Return the (X, Y) coordinate for the center point of the cell that contains the specified text.  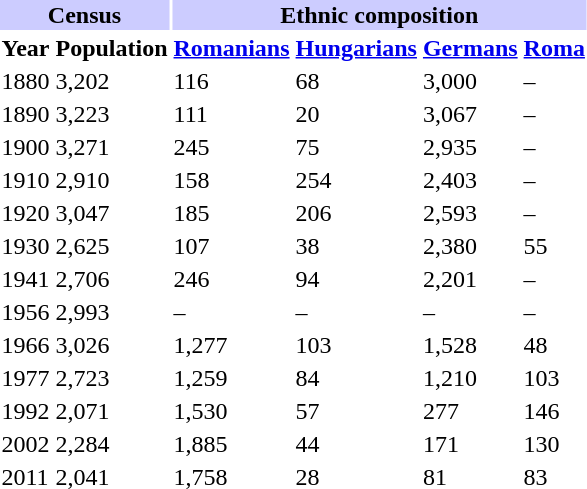
2,284 (112, 444)
2,593 (470, 213)
3,067 (470, 114)
1880 (26, 81)
1,528 (470, 345)
Hungarians (356, 48)
20 (356, 114)
Year (26, 48)
245 (232, 147)
1920 (26, 213)
Roma (554, 48)
75 (356, 147)
146 (554, 411)
130 (554, 444)
1930 (26, 246)
2,910 (112, 180)
38 (356, 246)
158 (232, 180)
Romanians (232, 48)
1956 (26, 312)
68 (356, 81)
1941 (26, 279)
1910 (26, 180)
57 (356, 411)
3,202 (112, 81)
55 (554, 246)
94 (356, 279)
1890 (26, 114)
44 (356, 444)
Ethnic composition (379, 15)
2,625 (112, 246)
3,000 (470, 81)
2,706 (112, 279)
3,223 (112, 114)
2,993 (112, 312)
3,026 (112, 345)
Germans (470, 48)
1,277 (232, 345)
1,530 (232, 411)
3,271 (112, 147)
Census (84, 15)
111 (232, 114)
1992 (26, 411)
1900 (26, 147)
2,935 (470, 147)
2,201 (470, 279)
107 (232, 246)
3,047 (112, 213)
2,380 (470, 246)
2002 (26, 444)
116 (232, 81)
1,210 (470, 378)
246 (232, 279)
2,403 (470, 180)
171 (470, 444)
1977 (26, 378)
1966 (26, 345)
Population (112, 48)
84 (356, 378)
254 (356, 180)
185 (232, 213)
2,723 (112, 378)
1,885 (232, 444)
206 (356, 213)
2,071 (112, 411)
1,259 (232, 378)
48 (554, 345)
277 (470, 411)
